Output the [X, Y] coordinate of the center of the cell containing the given text.  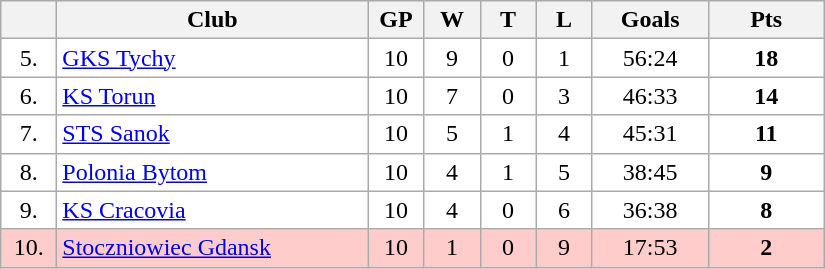
T [508, 20]
18 [766, 58]
L [564, 20]
8. [29, 172]
38:45 [650, 172]
6. [29, 96]
14 [766, 96]
GKS Tychy [212, 58]
STS Sanok [212, 134]
Polonia Bytom [212, 172]
9. [29, 210]
56:24 [650, 58]
Stoczniowiec Gdansk [212, 248]
7. [29, 134]
Club [212, 20]
Pts [766, 20]
6 [564, 210]
7 [452, 96]
10. [29, 248]
KS Torun [212, 96]
Goals [650, 20]
46:33 [650, 96]
17:53 [650, 248]
5. [29, 58]
36:38 [650, 210]
W [452, 20]
3 [564, 96]
11 [766, 134]
8 [766, 210]
GP [396, 20]
KS Cracovia [212, 210]
2 [766, 248]
45:31 [650, 134]
